Capture the cell that displays the provided text and extract its (x, y) central coordinate. 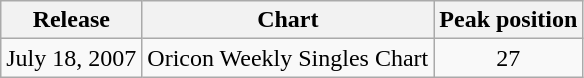
July 18, 2007 (72, 58)
Chart (288, 20)
Release (72, 20)
27 (508, 58)
Oricon Weekly Singles Chart (288, 58)
Peak position (508, 20)
